Return (X, Y) of the center of cell containing provided text 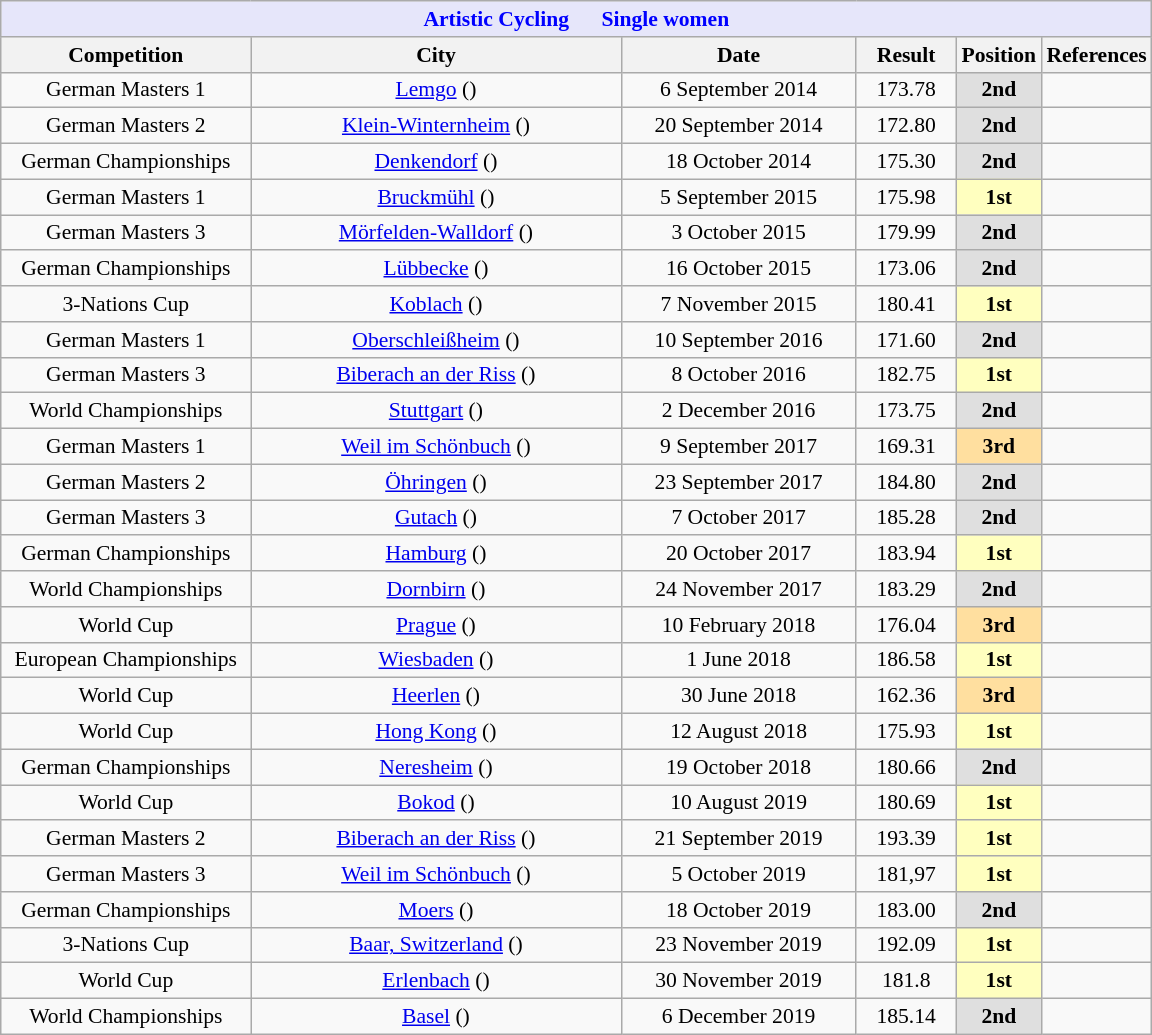
Position (998, 55)
Oberschleißheim () (436, 340)
173.78 (906, 90)
Date (738, 55)
10 February 2018 (738, 625)
185.14 (906, 1017)
5 September 2015 (738, 197)
175.93 (906, 732)
20 October 2017 (738, 554)
176.04 (906, 625)
3 October 2015 (738, 233)
Koblach () (436, 304)
18 October 2014 (738, 162)
192.09 (906, 945)
23 November 2019 (738, 945)
Hong Kong () (436, 732)
Baar, Switzerland () (436, 945)
180.69 (906, 803)
1 June 2018 (738, 660)
Mörfelden-Walldorf () (436, 233)
18 October 2019 (738, 910)
Heerlen () (436, 696)
Erlenbach () (436, 981)
Lübbecke () (436, 269)
Neresheim () (436, 767)
Denkendorf () (436, 162)
Result (906, 55)
20 September 2014 (738, 126)
Öhringen () (436, 482)
European Championships (126, 660)
179.99 (906, 233)
181.8 (906, 981)
Artistic Cycling Single women (576, 19)
182.75 (906, 375)
6 September 2014 (738, 90)
References (1096, 55)
21 September 2019 (738, 839)
175.98 (906, 197)
City (436, 55)
183.29 (906, 589)
183.00 (906, 910)
10 September 2016 (738, 340)
184.80 (906, 482)
173.06 (906, 269)
7 October 2017 (738, 518)
16 October 2015 (738, 269)
Hamburg () (436, 554)
169.31 (906, 447)
Gutach () (436, 518)
186.58 (906, 660)
2 December 2016 (738, 411)
6 December 2019 (738, 1017)
Competition (126, 55)
12 August 2018 (738, 732)
Moers () (436, 910)
5 October 2019 (738, 874)
185.28 (906, 518)
Basel () (436, 1017)
183.94 (906, 554)
Stuttgart () (436, 411)
Lemgo () (436, 90)
181,97 (906, 874)
9 September 2017 (738, 447)
24 November 2017 (738, 589)
19 October 2018 (738, 767)
172.80 (906, 126)
162.36 (906, 696)
30 November 2019 (738, 981)
171.60 (906, 340)
7 November 2015 (738, 304)
30 June 2018 (738, 696)
Bruckmühl () (436, 197)
180.41 (906, 304)
8 October 2016 (738, 375)
Dornbirn () (436, 589)
Klein-Winternheim () (436, 126)
Bokod () (436, 803)
173.75 (906, 411)
Prague () (436, 625)
193.39 (906, 839)
10 August 2019 (738, 803)
175.30 (906, 162)
180.66 (906, 767)
Wiesbaden () (436, 660)
23 September 2017 (738, 482)
